Return (X, Y) of the center of cell containing provided text 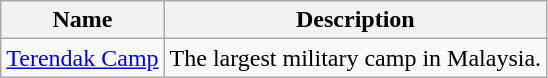
Name (82, 20)
Terendak Camp (82, 58)
Description (356, 20)
The largest military camp in Malaysia. (356, 58)
